Provide the (x, y) coordinate of the cell's center where the given text is located.  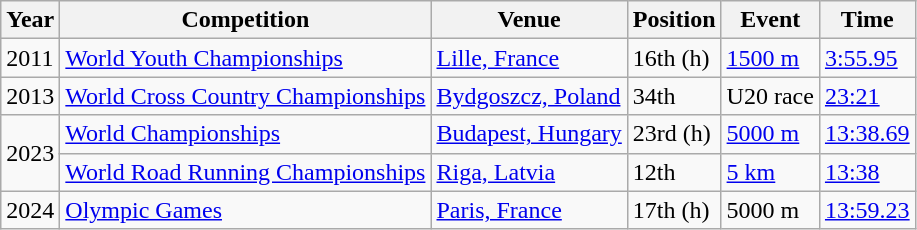
Riga, Latvia (529, 172)
34th (674, 96)
World Championships (246, 134)
U20 race (770, 96)
Event (770, 20)
Budapest, Hungary (529, 134)
17th (h) (674, 210)
Venue (529, 20)
12th (674, 172)
World Youth Championships (246, 58)
2013 (30, 96)
Position (674, 20)
5 km (770, 172)
1500 m (770, 58)
13:38.69 (867, 134)
2011 (30, 58)
23rd (h) (674, 134)
23:21 (867, 96)
3:55.95 (867, 58)
Paris, France (529, 210)
World Cross Country Championships (246, 96)
13:59.23 (867, 210)
16th (h) (674, 58)
Lille, France (529, 58)
Competition (246, 20)
Olympic Games (246, 210)
2024 (30, 210)
Bydgoszcz, Poland (529, 96)
Year (30, 20)
Time (867, 20)
World Road Running Championships (246, 172)
13:38 (867, 172)
2023 (30, 153)
